Find where the given text appears and provide that cell's center as [x, y] coordinate. 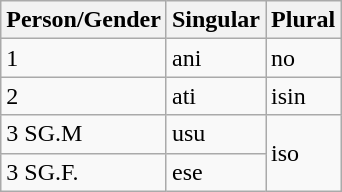
ese [216, 172]
iso [304, 153]
3 SG.M [84, 134]
1 [84, 58]
ati [216, 96]
2 [84, 96]
ani [216, 58]
3 SG.F. [84, 172]
usu [216, 134]
Singular [216, 20]
isin [304, 96]
Person/Gender [84, 20]
Plural [304, 20]
no [304, 58]
